Locate the cell with the specified text and output its [X, Y] center coordinate. 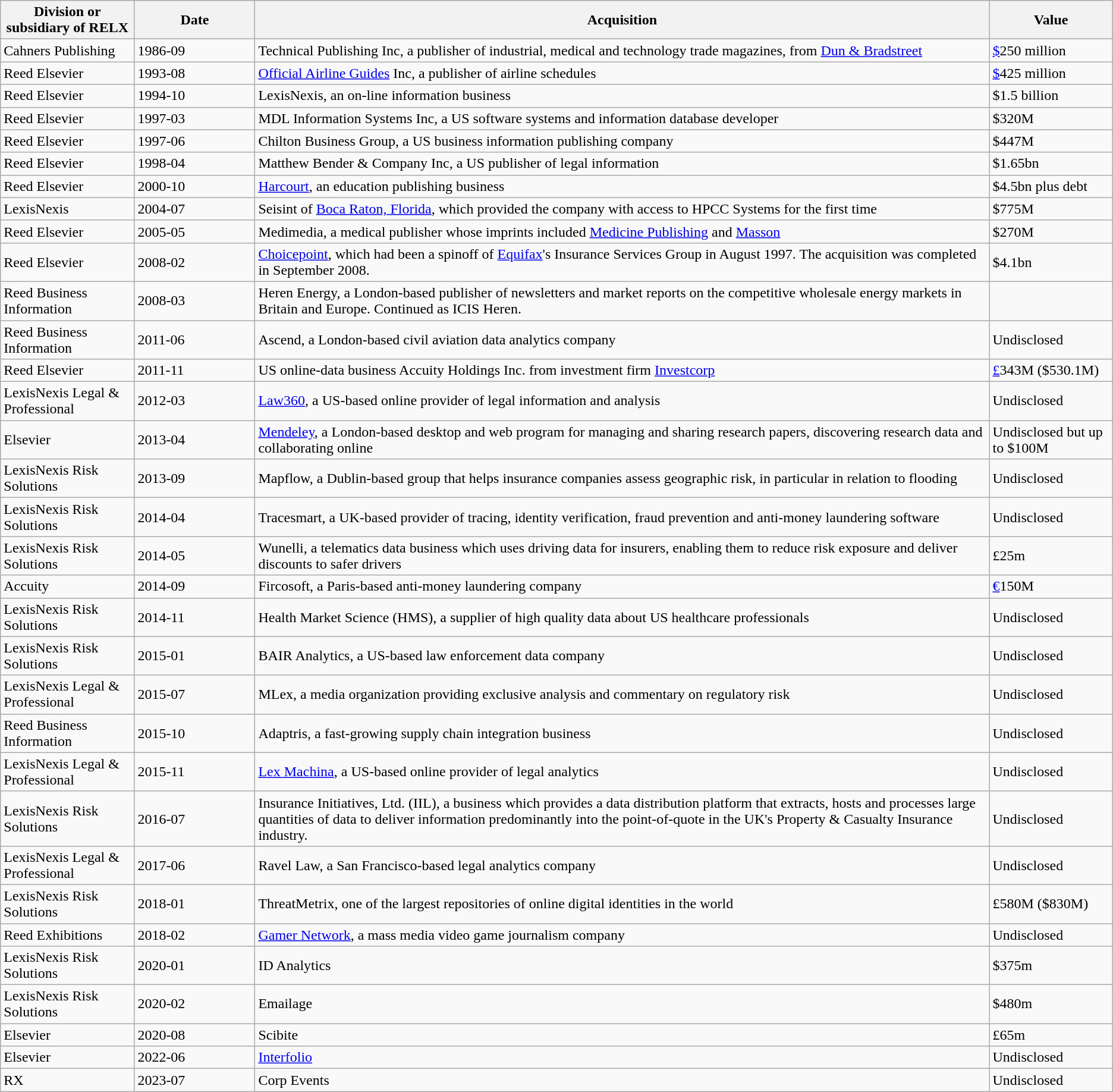
Law360, a US-based online provider of legal information and analysis [622, 401]
Chilton Business Group, a US business information publishing company [622, 141]
Accuity [68, 586]
2008-02 [195, 262]
$4.1bn [1051, 262]
Medimedia, a medical publisher whose imprints included Medicine Publishing and Masson [622, 231]
1986-09 [195, 51]
Undisclosed but up to $100M [1051, 440]
$775M [1051, 209]
2020-08 [195, 1035]
ThreatMetrix, one of the largest repositories of online digital identities in the world [622, 904]
$270M [1051, 231]
2013-04 [195, 440]
£65m [1051, 1035]
Interfolio [622, 1058]
2000-10 [195, 186]
Reed Exhibitions [68, 934]
Mendeley, a London-based desktop and web program for managing and sharing research papers, discovering research data and collaborating online [622, 440]
Corp Events [622, 1080]
$250 million [1051, 51]
2016-07 [195, 818]
Matthew Bender & Company Inc, a US publisher of legal information [622, 164]
2014-04 [195, 517]
2011-06 [195, 339]
Cahners Publishing [68, 51]
$447M [1051, 141]
$320M [1051, 118]
Emailage [622, 1004]
2015-07 [195, 695]
2013-09 [195, 478]
Ascend, a London-based civil aviation data analytics company [622, 339]
Gamer Network, a mass media video game journalism company [622, 934]
Official Airline Guides Inc, a publisher of airline schedules [622, 73]
1993-08 [195, 73]
$375m [1051, 966]
1997-06 [195, 141]
LexisNexis [68, 209]
Harcourt, an education publishing business [622, 186]
2020-02 [195, 1004]
2015-10 [195, 733]
Tracesmart, a UK-based provider of tracing, identity verification, fraud prevention and anti-money laundering software [622, 517]
US online-data business Accuity Holdings Inc. from investment firm Investcorp [622, 371]
2018-02 [195, 934]
Health Market Science (HMS), a supplier of high quality data about US healthcare professionals [622, 617]
2012-03 [195, 401]
2014-11 [195, 617]
1994-10 [195, 96]
Date [195, 20]
Technical Publishing Inc, a publisher of industrial, medical and technology trade magazines, from Dun & Bradstreet [622, 51]
2008-03 [195, 301]
2017-06 [195, 865]
$1.5 billion [1051, 96]
Adaptris, a fast-growing supply chain integration business [622, 733]
LexisNexis, an on-line information business [622, 96]
MDL Information Systems Inc, a US software systems and information database developer [622, 118]
Division or subsidiary of RELX [68, 20]
1997-03 [195, 118]
Mapflow, a Dublin-based group that helps insurance companies assess geographic risk, in particular in relation to flooding [622, 478]
$425 million [1051, 73]
RX [68, 1080]
Value [1051, 20]
2015-01 [195, 655]
$4.5bn plus debt [1051, 186]
$1.65bn [1051, 164]
Acquisition [622, 20]
Seisint of Boca Raton, Florida, which provided the company with access to HPCC Systems for the first time [622, 209]
2005-05 [195, 231]
£343M ($530.1M) [1051, 371]
BAIR Analytics, a US-based law enforcement data company [622, 655]
1998-04 [195, 164]
Lex Machina, a US-based online provider of legal analytics [622, 772]
Fircosoft, a Paris-based anti-money laundering company [622, 586]
ID Analytics [622, 966]
£25m [1051, 556]
2022-06 [195, 1058]
2020-01 [195, 966]
MLex, a media organization providing exclusive analysis and commentary on regulatory risk [622, 695]
2014-05 [195, 556]
2018-01 [195, 904]
Ravel Law, a San Francisco-based legal analytics company [622, 865]
2014-09 [195, 586]
2023-07 [195, 1080]
Choicepoint, which had been a spinoff of Equifax's Insurance Services Group in August 1997. The acquisition was completed in September 2008. [622, 262]
£580M ($830M) [1051, 904]
2004-07 [195, 209]
2015-11 [195, 772]
€150M [1051, 586]
Scibite [622, 1035]
2011-11 [195, 371]
$480m [1051, 1004]
